Search for the cell housing the specified text and yield its [X, Y] center coordinate. 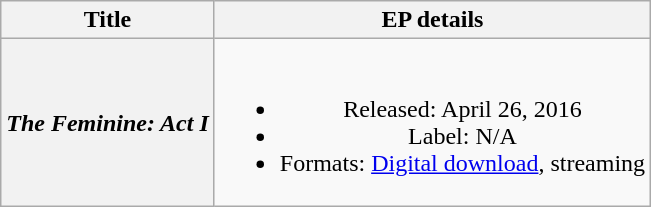
Title [108, 20]
Released: April 26, 2016Label: N/AFormats: Digital download, streaming [432, 122]
The Feminine: Act I [108, 122]
EP details [432, 20]
